Locate the cell with the specified text and output its (X, Y) center coordinate. 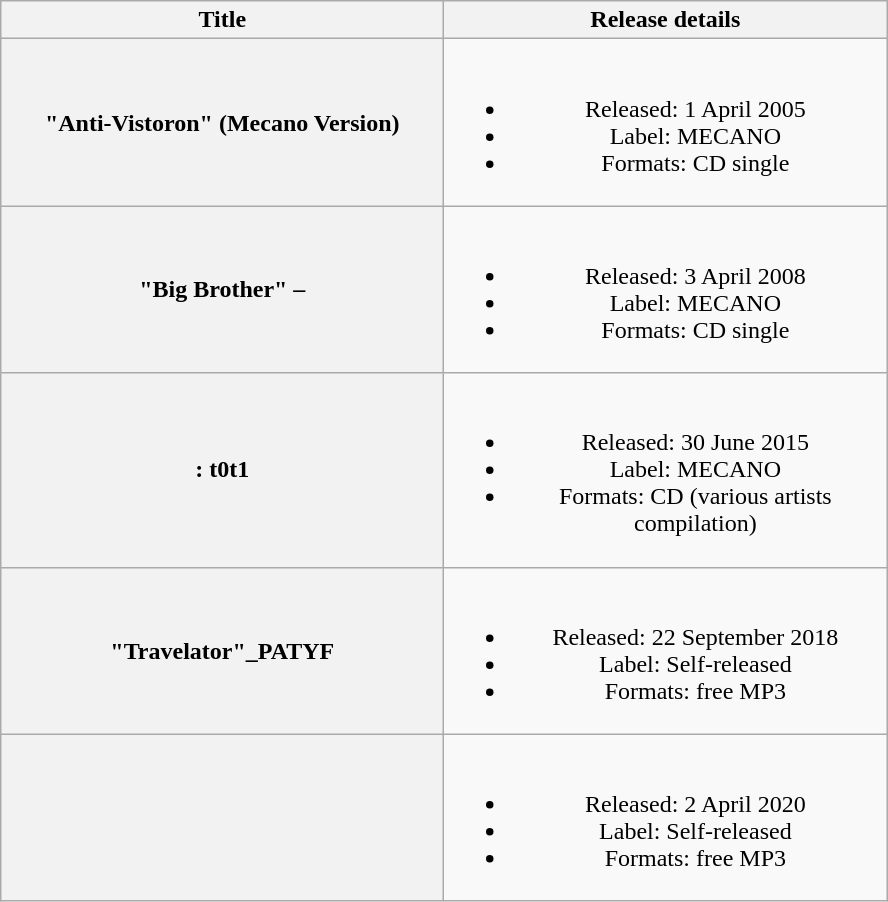
Released: 3 April 2008Label: MECANOFormats: CD single (666, 290)
"Big Brother" – (222, 290)
"Anti-Vistoron" (Mecano Version) (222, 122)
: t0t1 (222, 470)
Released: 30 June 2015Label: MECANOFormats: CD (various artists compilation) (666, 470)
"Travelator"_PATYF (222, 650)
Released: 1 April 2005Label: MECANOFormats: CD single (666, 122)
Release details (666, 20)
Released: 22 September 2018Label: Self-releasedFormats: free MP3 (666, 650)
Released: 2 April 2020Label: Self-releasedFormats: free MP3 (666, 818)
Title (222, 20)
